Search for the cell housing the specified text and yield its [X, Y] center coordinate. 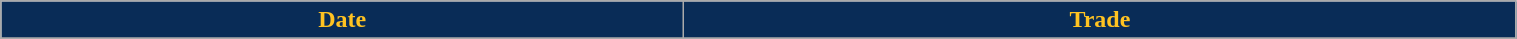
Date [342, 20]
Trade [1100, 20]
